Extract the (x, y) coordinate from the center of the cell holding the provided text.  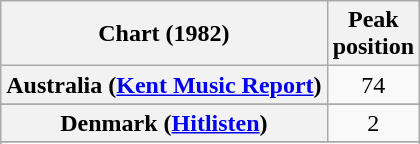
Australia (Kent Music Report) (164, 85)
Denmark (Hitlisten) (164, 123)
Chart (1982) (164, 34)
74 (373, 85)
2 (373, 123)
Peakposition (373, 34)
